Pinpoint the cell where the given text exists, returning its [X, Y] midpoint coordinate. 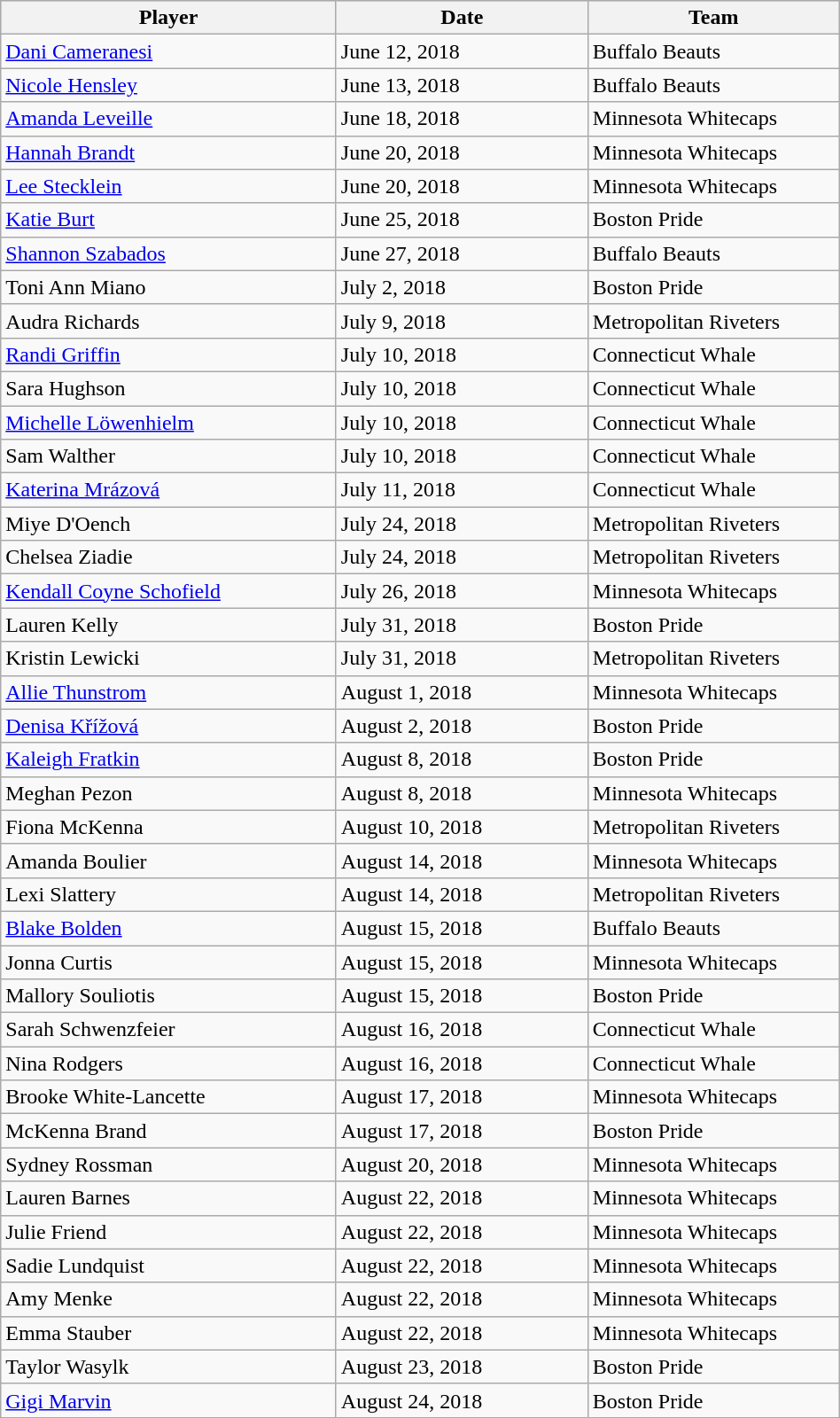
August 2, 2018 [462, 726]
Brooke White-Lancette [168, 1097]
August 24, 2018 [462, 1400]
Julie Friend [168, 1232]
Katerina Mrázová [168, 490]
Lauren Kelly [168, 625]
Chelsea Ziadie [168, 557]
July 9, 2018 [462, 321]
Toni Ann Miano [168, 287]
Randi Griffin [168, 354]
August 23, 2018 [462, 1367]
Taylor Wasylk [168, 1367]
Fiona McKenna [168, 827]
Gigi Marvin [168, 1400]
Nicole Hensley [168, 85]
July 11, 2018 [462, 490]
Meghan Pezon [168, 793]
Kendall Coyne Schofield [168, 591]
June 12, 2018 [462, 51]
Lee Stecklein [168, 186]
Jonna Curtis [168, 962]
Mallory Souliotis [168, 996]
Miye D'Oench [168, 524]
Blake Bolden [168, 928]
Emma Stauber [168, 1333]
Sarah Schwenzfeier [168, 1030]
Amanda Boulier [168, 861]
July 2, 2018 [462, 287]
Dani Cameranesi [168, 51]
June 27, 2018 [462, 253]
Sara Hughson [168, 388]
Player [168, 18]
Amy Menke [168, 1299]
Lexi Slattery [168, 894]
August 10, 2018 [462, 827]
Sam Walther [168, 456]
Lauren Barnes [168, 1198]
Kristin Lewicki [168, 658]
Katie Burt [168, 220]
McKenna Brand [168, 1131]
June 18, 2018 [462, 119]
Sadie Lundquist [168, 1266]
June 13, 2018 [462, 85]
August 20, 2018 [462, 1165]
Allie Thunstrom [168, 692]
Michelle Löwenhielm [168, 423]
Kaleigh Fratkin [168, 760]
Amanda Leveille [168, 119]
June 25, 2018 [462, 220]
Nina Rodgers [168, 1063]
August 1, 2018 [462, 692]
Denisa Křížová [168, 726]
Sydney Rossman [168, 1165]
July 26, 2018 [462, 591]
Audra Richards [168, 321]
Hannah Brandt [168, 152]
Team [713, 18]
Date [462, 18]
Shannon Szabados [168, 253]
